From the cell containing the given text, extract its center point as [X, Y] coordinate. 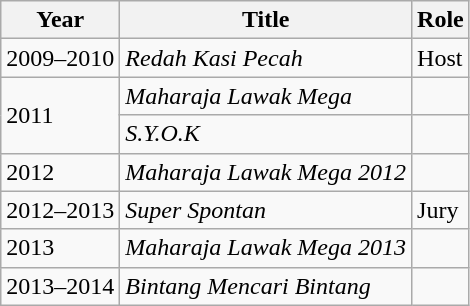
Jury [441, 210]
Maharaja Lawak Mega [266, 96]
Maharaja Lawak Mega 2012 [266, 172]
Redah Kasi Pecah [266, 58]
Year [60, 20]
2013 [60, 248]
2012 [60, 172]
Host [441, 58]
2009–2010 [60, 58]
Title [266, 20]
2012–2013 [60, 210]
2013–2014 [60, 286]
Role [441, 20]
Bintang Mencari Bintang [266, 286]
Maharaja Lawak Mega 2013 [266, 248]
S.Y.O.K [266, 134]
2011 [60, 115]
Super Spontan [266, 210]
